Capture the cell that displays the provided text and extract its [X, Y] central coordinate. 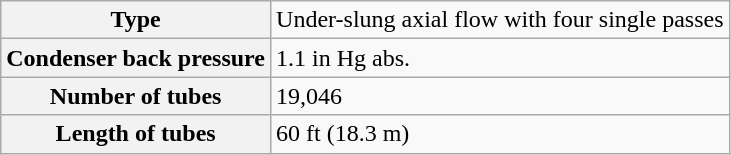
1.1 in Hg abs. [500, 58]
60 ft (18.3 m) [500, 134]
19,046 [500, 96]
Under-slung axial flow with four single passes [500, 20]
Number of tubes [136, 96]
Type [136, 20]
Length of tubes [136, 134]
Condenser back pressure [136, 58]
